From the cell containing the given text, extract its center point as (x, y) coordinate. 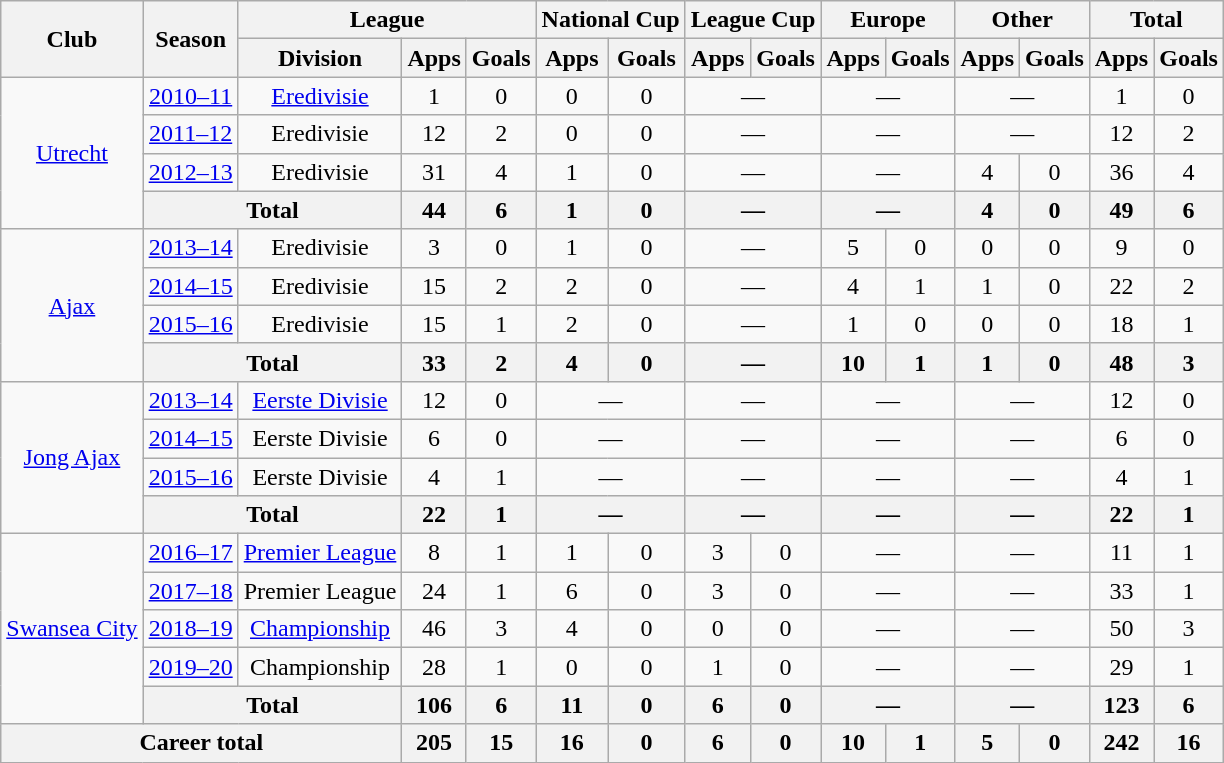
Division (320, 58)
49 (1121, 210)
National Cup (610, 20)
Career total (202, 743)
League (387, 20)
2018–19 (190, 629)
50 (1121, 629)
123 (1121, 705)
Club (72, 39)
8 (434, 553)
2016–17 (190, 553)
2012–13 (190, 172)
48 (1121, 362)
31 (434, 172)
106 (434, 705)
29 (1121, 667)
18 (1121, 324)
Ajax (72, 305)
2011–12 (190, 134)
Jong Ajax (72, 457)
28 (434, 667)
44 (434, 210)
Season (190, 39)
24 (434, 591)
242 (1121, 743)
46 (434, 629)
Europe (888, 20)
205 (434, 743)
36 (1121, 172)
2017–18 (190, 591)
2010–11 (190, 96)
League Cup (753, 20)
Other (1022, 20)
Utrecht (72, 153)
2019–20 (190, 667)
9 (1121, 248)
Swansea City (72, 629)
